Find where the given text appears and provide that cell's center as [X, Y] coordinate. 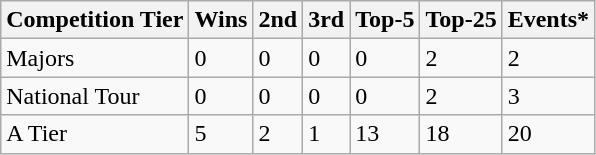
5 [221, 134]
3rd [326, 20]
Top-25 [461, 20]
18 [461, 134]
Majors [95, 58]
National Tour [95, 96]
Wins [221, 20]
13 [385, 134]
20 [548, 134]
2nd [278, 20]
Events* [548, 20]
Top-5 [385, 20]
Competition Tier [95, 20]
A Tier [95, 134]
1 [326, 134]
3 [548, 96]
